Return [X, Y] of the center of cell containing provided text 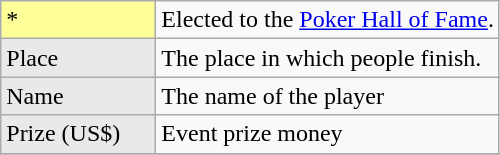
Elected to the Poker Hall of Fame. [328, 20]
* [78, 20]
The place in which people finish. [328, 58]
Name [78, 96]
Prize (US$) [78, 134]
Event prize money [328, 134]
The name of the player [328, 96]
Place [78, 58]
